Return the [X, Y] coordinate for the center point of the cell that contains the specified text.  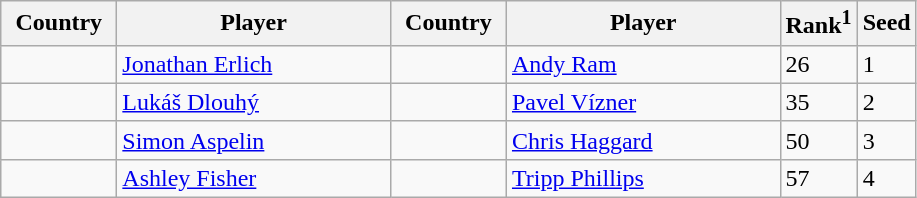
Lukáš Dlouhý [254, 102]
2 [886, 102]
50 [818, 140]
Tripp Phillips [643, 178]
35 [818, 102]
1 [886, 64]
Simon Aspelin [254, 140]
4 [886, 178]
Andy Ram [643, 64]
Ashley Fisher [254, 178]
3 [886, 140]
26 [818, 64]
Seed [886, 24]
Jonathan Erlich [254, 64]
Pavel Vízner [643, 102]
57 [818, 178]
Chris Haggard [643, 140]
Rank1 [818, 24]
